Return (X, Y) of the center of cell containing provided text 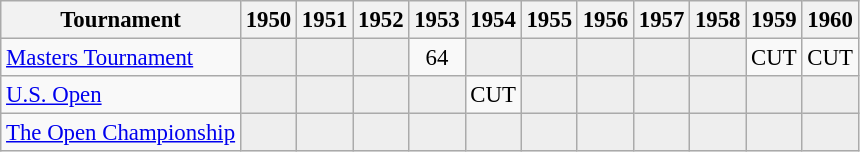
U.S. Open (121, 95)
1955 (549, 20)
1951 (325, 20)
1958 (718, 20)
The Open Championship (121, 133)
Tournament (121, 20)
1950 (268, 20)
1956 (605, 20)
1960 (830, 20)
1952 (381, 20)
1959 (774, 20)
1953 (437, 20)
1954 (493, 20)
1957 (661, 20)
64 (437, 58)
Masters Tournament (121, 58)
